From the cell containing the given text, extract its center point as (x, y) coordinate. 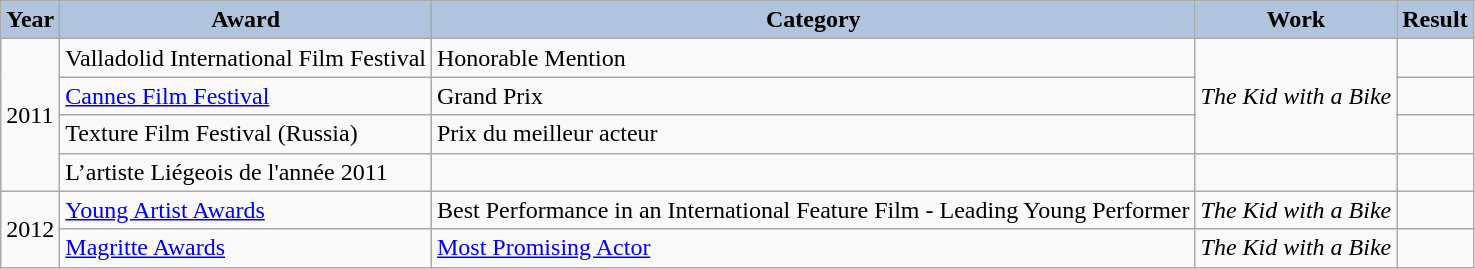
2011 (30, 115)
Result (1435, 20)
Most Promising Actor (813, 248)
Cannes Film Festival (246, 96)
Prix du meilleur acteur (813, 134)
Magritte Awards (246, 248)
Honorable Mention (813, 58)
Year (30, 20)
Young Artist Awards (246, 210)
Award (246, 20)
L’artiste Liégeois de l'année 2011 (246, 172)
Texture Film Festival (Russia) (246, 134)
Work (1296, 20)
Best Performance in an International Feature Film - Leading Young Performer (813, 210)
Grand Prix (813, 96)
Category (813, 20)
2012 (30, 229)
Valladolid International Film Festival (246, 58)
